Pinpoint the cell where the given text exists, returning its [x, y] midpoint coordinate. 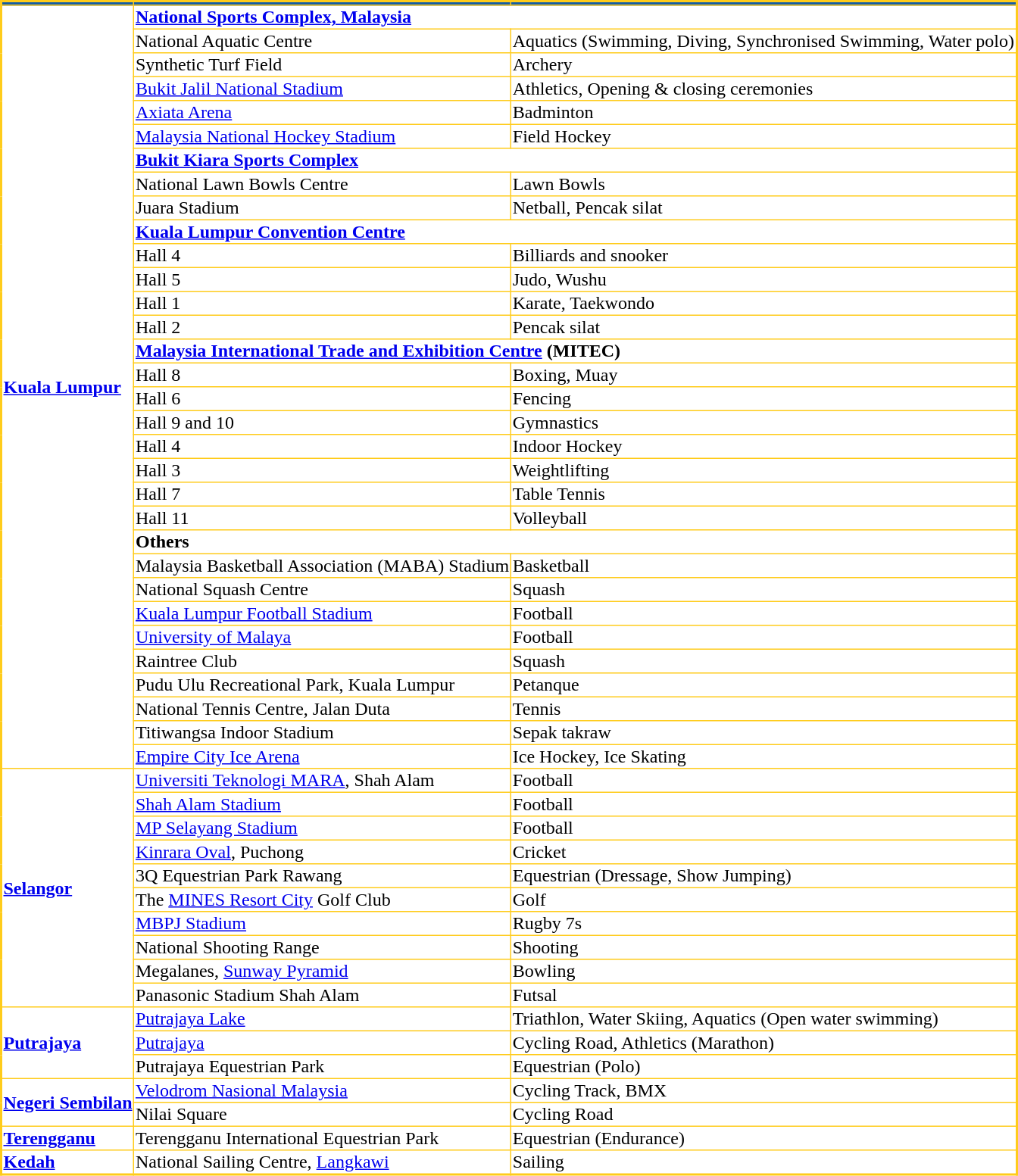
Kuala Lumpur Football Stadium [323, 613]
Petanque [764, 685]
Gymnastics [764, 423]
Archery [764, 65]
Selangor [68, 887]
Hall 11 [323, 518]
University of Malaya [323, 638]
Panasonic Stadium Shah Alam [323, 995]
Boxing, Muay [764, 375]
The MINES Resort City Golf Club [323, 900]
Velodrom Nasional Malaysia [323, 1090]
Indoor Hockey [764, 447]
National Aquatic Centre [323, 41]
Rugby 7s [764, 924]
Putrajaya Equestrian Park [323, 1067]
National Lawn Bowls Centre [323, 184]
National Sports Complex, Malaysia [576, 17]
Equestrian (Polo) [764, 1067]
Juara Stadium [323, 208]
Synthetic Turf Field [323, 65]
Kinrara Oval, Puchong [323, 852]
National Squash Centre [323, 590]
Megalanes, Sunway Pyramid [323, 972]
National Shooting Range [323, 947]
Golf [764, 900]
Cycling Track, BMX [764, 1090]
Weightlifting [764, 470]
Field Hockey [764, 136]
Cricket [764, 852]
Judo, Wushu [764, 279]
MP Selayang Stadium [323, 828]
Kuala Lumpur Convention Centre [576, 232]
Bukit Kiara Sports Complex [576, 161]
Badminton [764, 113]
Hall 3 [323, 470]
Shah Alam Stadium [323, 804]
Equestrian (Endurance) [764, 1138]
Pencak silat [764, 327]
Athletics, Opening & closing ceremonies [764, 89]
Shooting [764, 947]
Others [576, 542]
Table Tennis [764, 494]
Nilai Square [323, 1115]
Hall 9 and 10 [323, 423]
Hall 8 [323, 375]
MBPJ Stadium [323, 924]
Equestrian (Dressage, Show Jumping) [764, 876]
Kedah [68, 1162]
Hall 6 [323, 399]
Kuala Lumpur [68, 387]
Tennis [764, 709]
Titiwangsa Indoor Stadium [323, 733]
Fencing [764, 399]
Aquatics (Swimming, Diving, Synchronised Swimming, Water polo) [764, 41]
Putrajaya Lake [323, 1019]
Terengganu [68, 1138]
Billiards and snooker [764, 256]
Bukit Jalil National Stadium [323, 89]
Volleyball [764, 518]
Universiti Teknologi MARA, Shah Alam [323, 781]
Hall 2 [323, 327]
Raintree Club [323, 661]
Netball, Pencak silat [764, 208]
National Sailing Centre, Langkawi [323, 1162]
Pudu Ulu Recreational Park, Kuala Lumpur [323, 685]
Basketball [764, 566]
Triathlon, Water Skiing, Aquatics (Open water swimming) [764, 1019]
Terengganu International Equestrian Park [323, 1138]
Hall 5 [323, 279]
Cycling Road, Athletics (Marathon) [764, 1043]
3Q Equestrian Park Rawang [323, 876]
Cycling Road [764, 1115]
National Tennis Centre, Jalan Duta [323, 709]
Malaysia National Hockey Stadium [323, 136]
Karate, Taekwondo [764, 304]
Malaysia International Trade and Exhibition Centre (MITEC) [576, 351]
Hall 7 [323, 494]
Axiata Arena [323, 113]
Ice Hockey, Ice Skating [764, 756]
Malaysia Basketball Association (MABA) Stadium [323, 566]
Futsal [764, 995]
Negeri Sembilan [68, 1103]
Sailing [764, 1162]
Empire City Ice Arena [323, 756]
Lawn Bowls [764, 184]
Bowling [764, 972]
Hall 1 [323, 304]
Sepak takraw [764, 733]
